Detect which cell encompasses the target text, then output its [x, y] center coordinate. 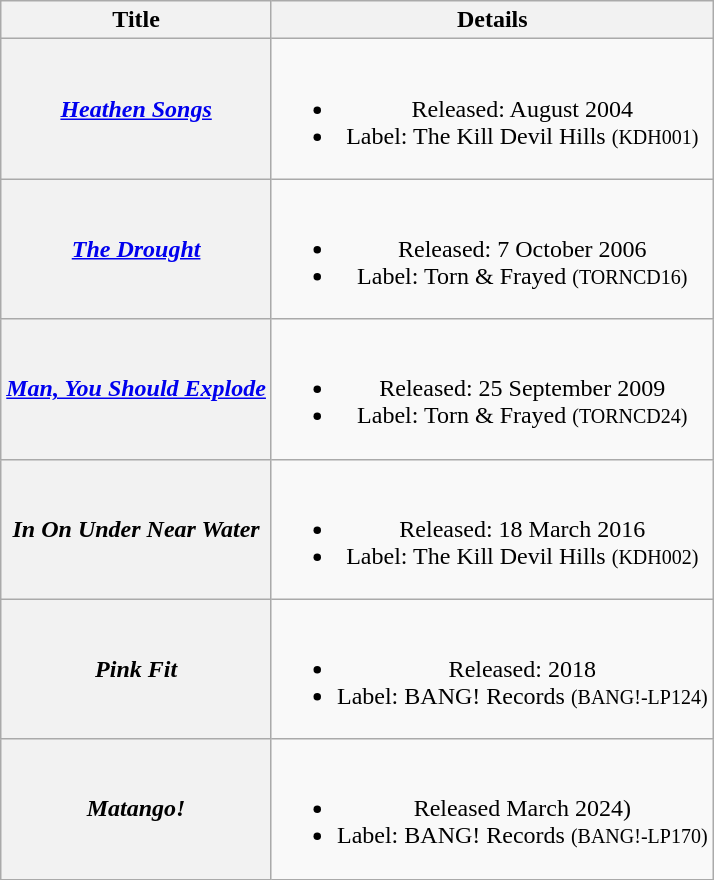
Matango! [136, 809]
The Drought [136, 249]
Released: 25 September 2009Label: Torn & Frayed (TORNCD24) [492, 389]
Released: August 2004Label: The Kill Devil Hills (KDH001) [492, 109]
Man, You Should Explode [136, 389]
Pink Fit [136, 669]
Released March 2024)Label: BANG! Records (BANG!-LP170) [492, 809]
Title [136, 20]
Released: 18 March 2016Label: The Kill Devil Hills (KDH002) [492, 529]
Details [492, 20]
Heathen Songs [136, 109]
In On Under Near Water [136, 529]
Released: 2018Label: BANG! Records (BANG!-LP124) [492, 669]
Released: 7 October 2006Label: Torn & Frayed (TORNCD16) [492, 249]
